Return (x, y) of the center of cell containing provided text 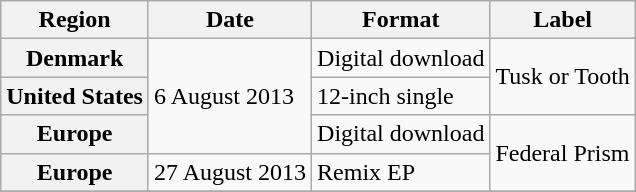
6 August 2013 (230, 96)
Remix EP (401, 172)
12-inch single (401, 96)
Label (562, 20)
Tusk or Tooth (562, 77)
Federal Prism (562, 153)
27 August 2013 (230, 172)
Date (230, 20)
Region (75, 20)
Denmark (75, 58)
Format (401, 20)
United States (75, 96)
